Extract the (X, Y) coordinate from the center of the cell holding the provided text.  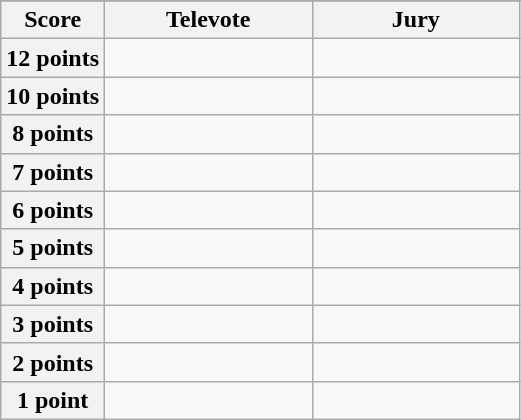
7 points (53, 172)
10 points (53, 96)
12 points (53, 58)
6 points (53, 210)
Jury (416, 20)
1 point (53, 400)
Televote (209, 20)
5 points (53, 248)
Score (53, 20)
4 points (53, 286)
8 points (53, 134)
2 points (53, 362)
3 points (53, 324)
